Detect which cell encompasses the target text, then output its [x, y] center coordinate. 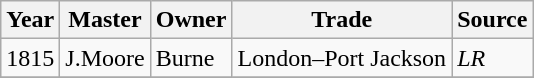
1815 [30, 58]
Burne [191, 58]
LR [492, 58]
Year [30, 20]
J.Moore [105, 58]
London–Port Jackson [342, 58]
Trade [342, 20]
Source [492, 20]
Master [105, 20]
Owner [191, 20]
